Search for the cell housing the specified text and yield its [X, Y] center coordinate. 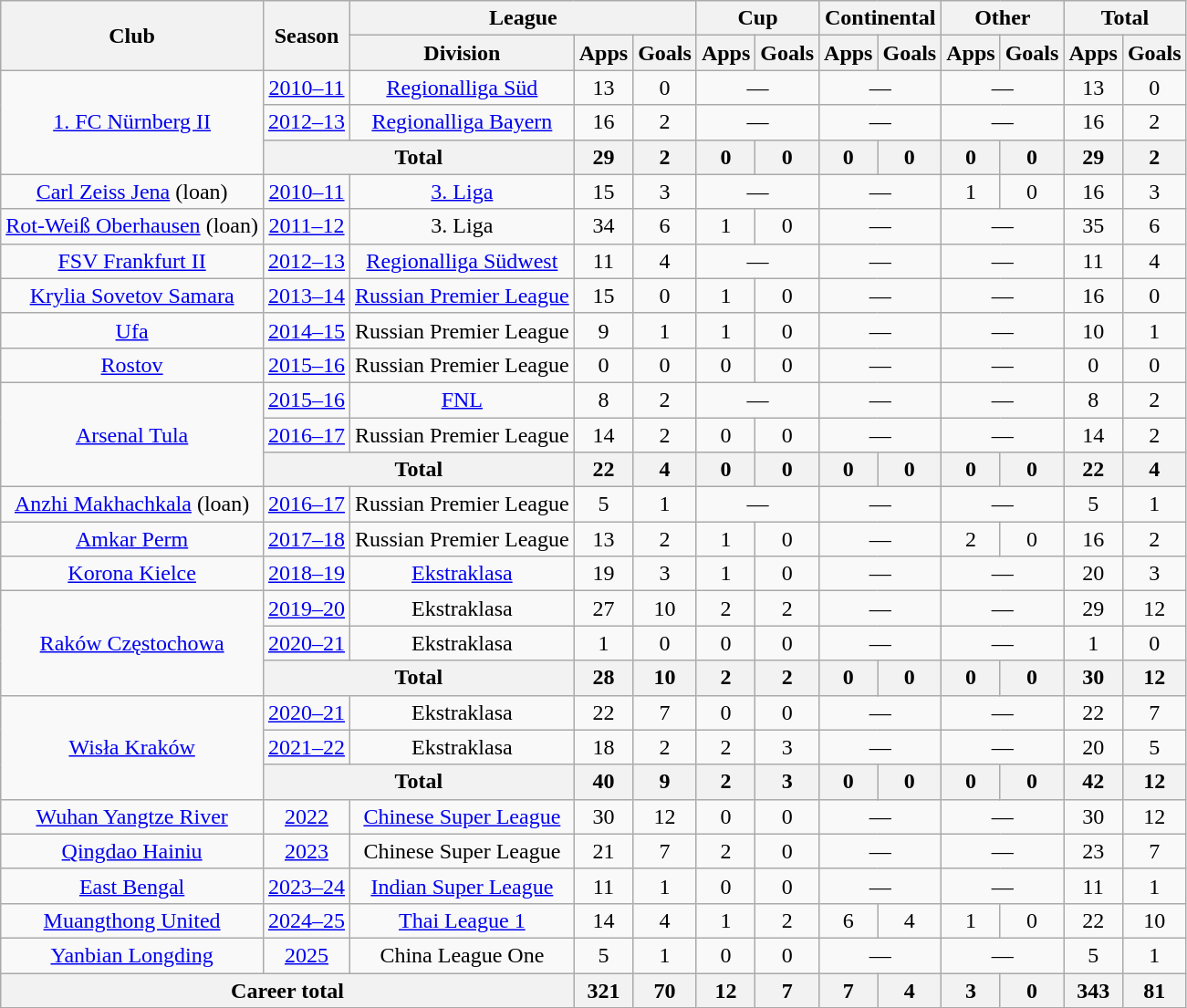
Raków Częstochowa [132, 643]
Other [1003, 18]
2019–20 [307, 608]
2023 [307, 851]
42 [1093, 782]
China League One [463, 955]
Regionalliga Südwest [463, 261]
League [524, 18]
35 [1093, 226]
Wisła Kraków [132, 747]
Rostov [132, 365]
Rot-Weiß Oberhausen (loan) [132, 226]
19 [603, 574]
2013–14 [307, 296]
27 [603, 608]
2017–18 [307, 539]
Korona Kielce [132, 574]
Amkar Perm [132, 539]
343 [1093, 990]
321 [603, 990]
2011–12 [307, 226]
Wuhan Yangtze River [132, 816]
Ufa [132, 330]
21 [603, 851]
Arsenal Tula [132, 434]
2018–19 [307, 574]
Regionalliga Bayern [463, 122]
Cup [757, 18]
Thai League 1 [463, 920]
70 [665, 990]
28 [603, 678]
Regionalliga Süd [463, 88]
2025 [307, 955]
2023–24 [307, 886]
Krylia Sovetov Samara [132, 296]
34 [603, 226]
Division [463, 53]
23 [1093, 851]
1. FC Nürnberg II [132, 122]
Qingdao Hainiu [132, 851]
Carl Zeiss Jena (loan) [132, 192]
Yanbian Longding [132, 955]
81 [1154, 990]
Season [307, 36]
Career total [287, 990]
Indian Super League [463, 886]
Club [132, 36]
Anzhi Makhachkala (loan) [132, 504]
2022 [307, 816]
Muangthong United [132, 920]
East Bengal [132, 886]
2014–15 [307, 330]
18 [603, 747]
FNL [463, 400]
FSV Frankfurt II [132, 261]
2021–22 [307, 747]
40 [603, 782]
Continental [880, 18]
2024–25 [307, 920]
